For the text-containing cell, return its midpoint in (X, Y) coordinate format. 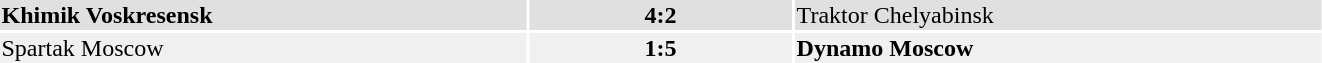
4:2 (660, 15)
Spartak Moscow (263, 48)
Khimik Voskresensk (263, 15)
Traktor Chelyabinsk (1058, 15)
1:5 (660, 48)
Dynamo Moscow (1058, 48)
